Extract the [X, Y] coordinate from the center of the cell holding the provided text.  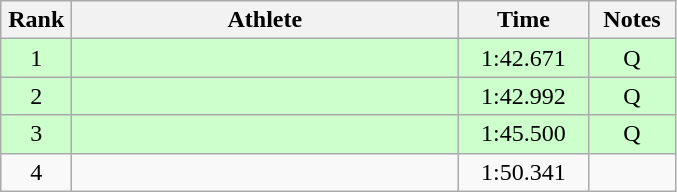
4 [36, 172]
1 [36, 58]
2 [36, 96]
Notes [632, 20]
1:42.671 [524, 58]
1:45.500 [524, 134]
3 [36, 134]
Time [524, 20]
Rank [36, 20]
1:42.992 [524, 96]
Athlete [265, 20]
1:50.341 [524, 172]
